Capture the cell that displays the provided text and extract its (x, y) central coordinate. 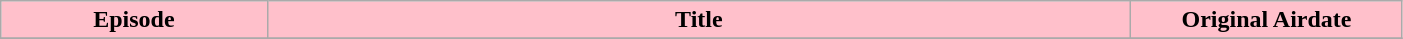
Original Airdate (1267, 20)
Title (699, 20)
Episode (134, 20)
